From the cell containing the given text, extract its center point as [X, Y] coordinate. 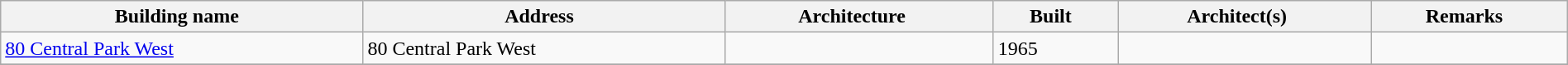
Architect(s) [1245, 17]
Remarks [1470, 17]
Built [1055, 17]
1965 [1055, 48]
Address [544, 17]
Architecture [859, 17]
Building name [182, 17]
